From the cell containing the given text, extract its center point as [X, Y] coordinate. 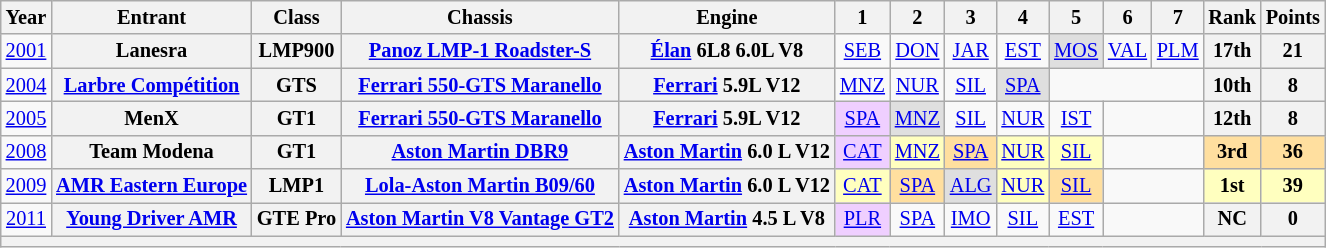
MOS [1076, 51]
Lanesra [152, 51]
PLR [862, 219]
12th [1232, 118]
GTE Pro [296, 219]
LMP900 [296, 51]
Team Modena [152, 152]
10th [1232, 85]
NC [1232, 219]
AMR Eastern Europe [152, 186]
21 [1293, 51]
2004 [26, 85]
2008 [26, 152]
2001 [26, 51]
LMP1 [296, 186]
Entrant [152, 17]
Engine [727, 17]
1 [862, 17]
IST [1076, 118]
Chassis [480, 17]
2009 [26, 186]
ALG [971, 186]
Year [26, 17]
3 [971, 17]
5 [1076, 17]
Class [296, 17]
1st [1232, 186]
JAR [971, 51]
Élan 6L8 6.0L V8 [727, 51]
VAL [1128, 51]
Rank [1232, 17]
PLM [1178, 51]
DON [918, 51]
2 [918, 17]
SEB [862, 51]
Points [1293, 17]
Young Driver AMR [152, 219]
Larbre Compétition [152, 85]
Panoz LMP-1 Roadster-S [480, 51]
6 [1128, 17]
Aston Martin V8 Vantage GT2 [480, 219]
IMO [971, 219]
2005 [26, 118]
39 [1293, 186]
4 [1022, 17]
GTS [296, 85]
36 [1293, 152]
Aston Martin DBR9 [480, 152]
0 [1293, 219]
MenX [152, 118]
7 [1178, 17]
2011 [26, 219]
3rd [1232, 152]
Lola-Aston Martin B09/60 [480, 186]
Aston Martin 4.5 L V8 [727, 219]
17th [1232, 51]
